For the text-containing cell, return its midpoint in [X, Y] coordinate format. 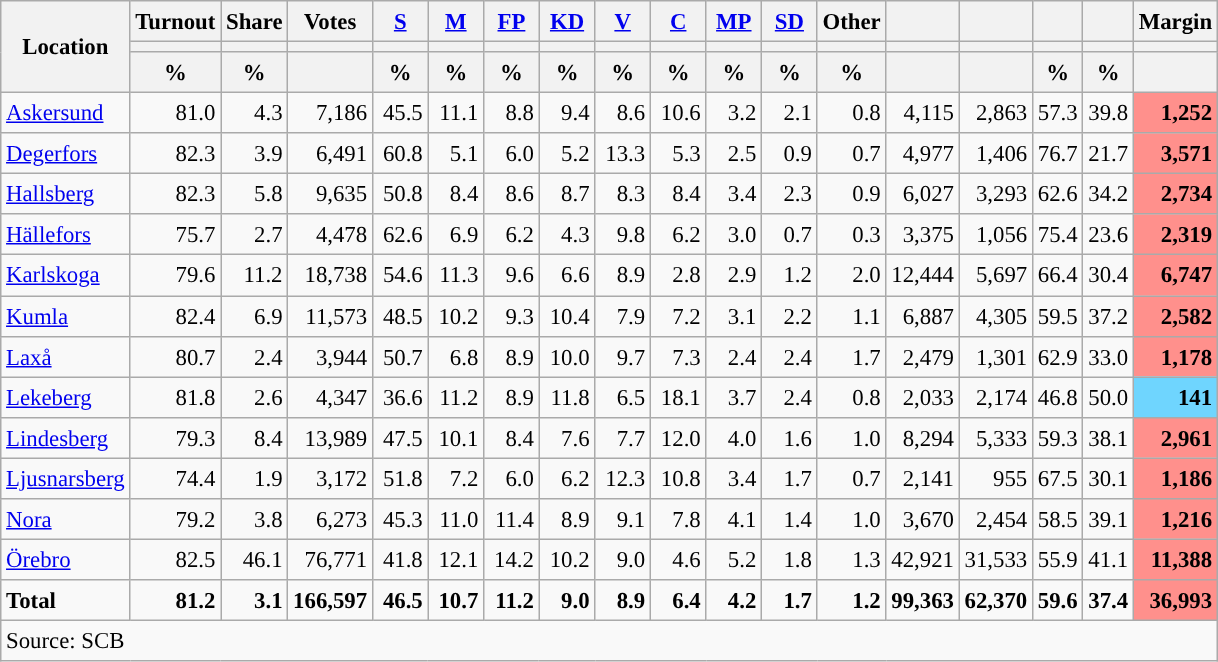
33.0 [1108, 356]
14.2 [512, 560]
Turnout [176, 22]
2.5 [734, 154]
Other [852, 22]
62,370 [996, 600]
39.1 [1108, 520]
46.5 [400, 600]
12.3 [623, 478]
6,887 [922, 316]
7.9 [623, 316]
7.6 [567, 438]
11.8 [567, 398]
MP [734, 22]
3.9 [254, 154]
2.6 [254, 398]
7,186 [330, 114]
8.3 [623, 194]
23.6 [1108, 234]
10.8 [678, 478]
10.0 [567, 356]
60.8 [400, 154]
9.7 [623, 356]
10.6 [678, 114]
12,444 [922, 276]
3.0 [734, 234]
76,771 [330, 560]
47.5 [400, 438]
M [456, 22]
62.9 [1057, 356]
2.7 [254, 234]
38.1 [1108, 438]
59.6 [1057, 600]
3.8 [254, 520]
79.6 [176, 276]
18,738 [330, 276]
Nora [66, 520]
2.1 [790, 114]
5.3 [678, 154]
81.8 [176, 398]
99,363 [922, 600]
9.1 [623, 520]
7.7 [623, 438]
11,388 [1175, 560]
2,479 [922, 356]
4.2 [734, 600]
2,454 [996, 520]
12.1 [456, 560]
8,294 [922, 438]
10.7 [456, 600]
6,273 [330, 520]
3,571 [1175, 154]
6.8 [456, 356]
3,944 [330, 356]
4.0 [734, 438]
6.4 [678, 600]
1,406 [996, 154]
37.4 [1108, 600]
42,921 [922, 560]
11,573 [330, 316]
4,347 [330, 398]
Lekeberg [66, 398]
141 [1175, 398]
2.8 [678, 276]
3.2 [734, 114]
31,533 [996, 560]
50.8 [400, 194]
2,174 [996, 398]
8.7 [567, 194]
54.6 [400, 276]
Hallsberg [66, 194]
50.7 [400, 356]
6,027 [922, 194]
58.5 [1057, 520]
5,333 [996, 438]
2,961 [1175, 438]
166,597 [330, 600]
Lindesberg [66, 438]
41.1 [1108, 560]
82.5 [176, 560]
FP [512, 22]
Örebro [66, 560]
2.3 [790, 194]
39.8 [1108, 114]
30.4 [1108, 276]
1,186 [1175, 478]
Laxå [66, 356]
Hällefors [66, 234]
34.2 [1108, 194]
4,478 [330, 234]
1.4 [790, 520]
7.3 [678, 356]
11.4 [512, 520]
10.4 [567, 316]
51.8 [400, 478]
1.1 [852, 316]
2,033 [922, 398]
11.1 [456, 114]
3,670 [922, 520]
12.0 [678, 438]
79.2 [176, 520]
75.7 [176, 234]
1.3 [852, 560]
76.7 [1057, 154]
0.3 [852, 234]
2.2 [790, 316]
2.9 [734, 276]
1,252 [1175, 114]
41.8 [400, 560]
79.3 [176, 438]
46.8 [1057, 398]
57.3 [1057, 114]
81.0 [176, 114]
82.4 [176, 316]
1,056 [996, 234]
18.1 [678, 398]
5.8 [254, 194]
2,141 [922, 478]
3.7 [734, 398]
6.5 [623, 398]
2,863 [996, 114]
66.4 [1057, 276]
S [400, 22]
Degerfors [66, 154]
2,319 [1175, 234]
Kumla [66, 316]
59.5 [1057, 316]
SD [790, 22]
KD [567, 22]
81.2 [176, 600]
3,375 [922, 234]
2,582 [1175, 316]
C [678, 22]
6,491 [330, 154]
3,172 [330, 478]
6,747 [1175, 276]
Karlskoga [66, 276]
30.1 [1108, 478]
9,635 [330, 194]
Margin [1175, 22]
1.8 [790, 560]
4.6 [678, 560]
Share [254, 22]
21.7 [1108, 154]
Ljusnarsberg [66, 478]
1,301 [996, 356]
5,697 [996, 276]
4,115 [922, 114]
50.0 [1108, 398]
2,734 [1175, 194]
1,216 [1175, 520]
11.0 [456, 520]
955 [996, 478]
59.3 [1057, 438]
13,989 [330, 438]
9.4 [567, 114]
36,993 [1175, 600]
1,178 [1175, 356]
3,293 [996, 194]
Total [66, 600]
Location [66, 47]
13.3 [623, 154]
Source: SCB [610, 640]
46.1 [254, 560]
6.6 [567, 276]
4.1 [734, 520]
Votes [330, 22]
4,305 [996, 316]
37.2 [1108, 316]
48.5 [400, 316]
7.8 [678, 520]
10.1 [456, 438]
67.5 [1057, 478]
5.1 [456, 154]
55.9 [1057, 560]
74.4 [176, 478]
Askersund [66, 114]
80.7 [176, 356]
45.5 [400, 114]
8.8 [512, 114]
4,977 [922, 154]
9.3 [512, 316]
11.3 [456, 276]
36.6 [400, 398]
1.6 [790, 438]
45.3 [400, 520]
75.4 [1057, 234]
9.8 [623, 234]
1.9 [254, 478]
2.0 [852, 276]
V [623, 22]
9.6 [512, 276]
